Capture the cell that displays the provided text and extract its (X, Y) central coordinate. 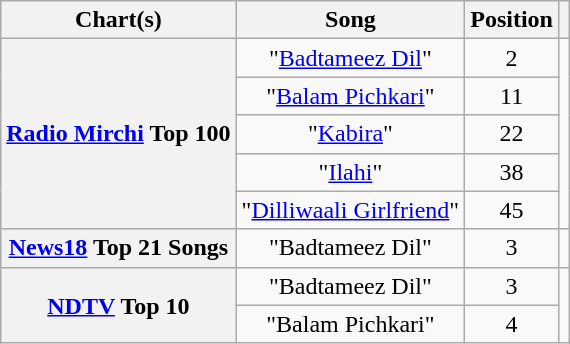
Chart(s) (118, 20)
22 (512, 134)
"Dilliwaali Girlfriend" (350, 210)
NDTV Top 10 (118, 305)
Position (512, 20)
38 (512, 172)
Radio Mirchi Top 100 (118, 134)
News18 Top 21 Songs (118, 248)
45 (512, 210)
2 (512, 58)
"Ilahi" (350, 172)
4 (512, 324)
"Kabira" (350, 134)
11 (512, 96)
Song (350, 20)
